Return the (x, y) coordinate for the center point of the cell that contains the specified text.  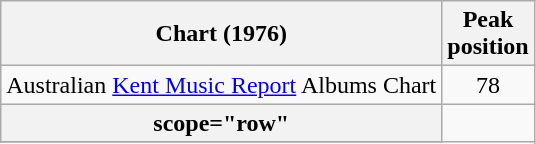
Australian Kent Music Report Albums Chart (222, 85)
Chart (1976) (222, 34)
78 (488, 85)
Peakposition (488, 34)
scope="row" (222, 123)
